Output the (X, Y) coordinate of the center of the cell containing the given text.  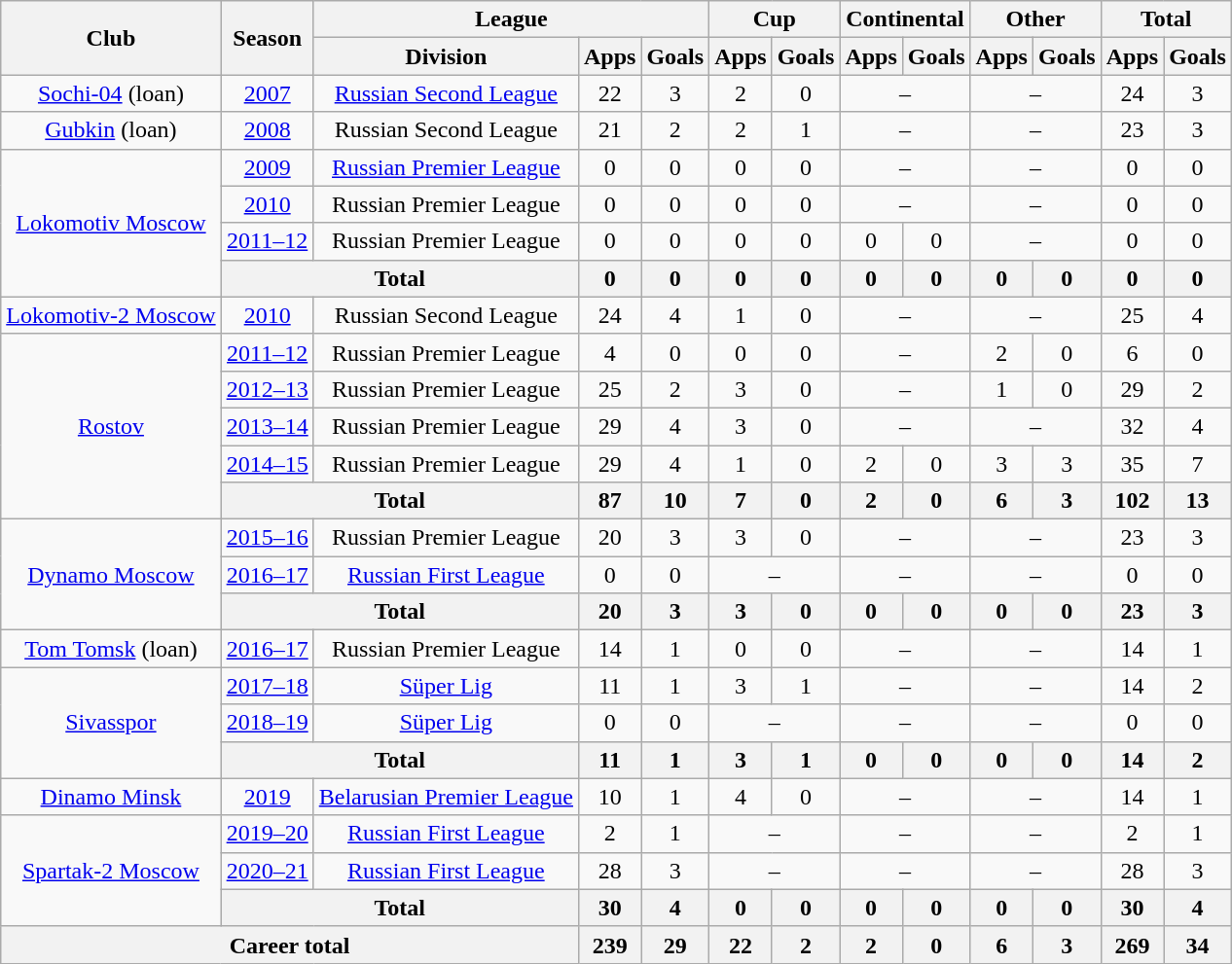
2019 (267, 797)
Gubkin (loan) (111, 130)
Spartak-2 Moscow (111, 871)
Continental (905, 19)
Sivasspor (111, 723)
35 (1132, 464)
13 (1198, 501)
Cup (775, 19)
Lokomotiv-2 Moscow (111, 315)
Rostov (111, 426)
2008 (267, 130)
2020–21 (267, 871)
Dynamo Moscow (111, 575)
2012–13 (267, 389)
Sochi-04 (loan) (111, 93)
2007 (267, 93)
2013–14 (267, 426)
Other (1035, 19)
Division (446, 56)
32 (1132, 426)
2015–16 (267, 538)
Belarusian Premier League (446, 797)
2019–20 (267, 834)
2014–15 (267, 464)
2018–19 (267, 723)
League (511, 19)
Club (111, 38)
34 (1198, 945)
2017–18 (267, 686)
21 (609, 130)
Dinamo Minsk (111, 797)
Season (267, 38)
239 (609, 945)
Career total (290, 945)
Lokomotiv Moscow (111, 223)
Tom Tomsk (loan) (111, 649)
2009 (267, 167)
87 (609, 501)
102 (1132, 501)
269 (1132, 945)
